Determine the [X, Y] coordinate at the center of the cell enclosing the given text.  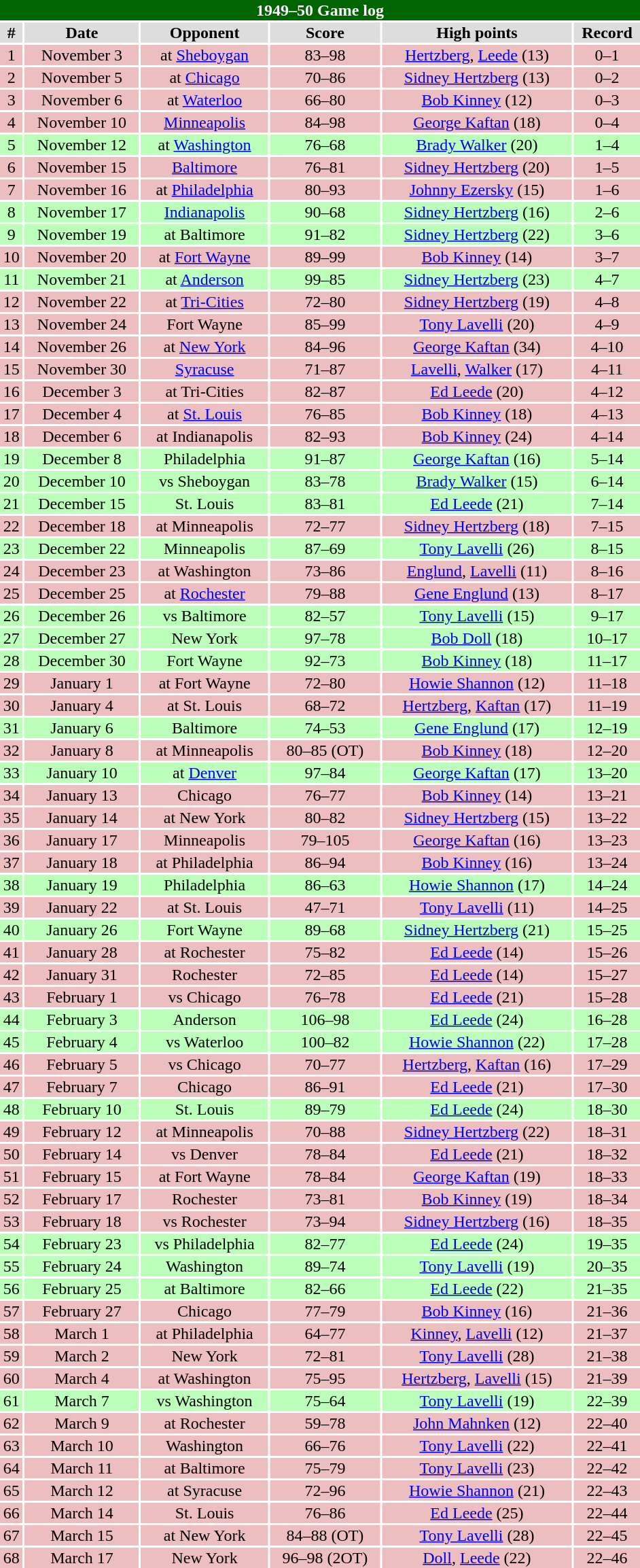
42 [12, 975]
Ed Leede (20) [477, 391]
0–3 [607, 100]
97–84 [325, 773]
67 [12, 1535]
52 [12, 1199]
22–40 [607, 1423]
29 [12, 683]
4–12 [607, 391]
41 [12, 952]
22–39 [607, 1401]
21–38 [607, 1356]
vs Sheboygan [205, 481]
12 [12, 302]
63 [12, 1446]
Howie Shannon (21) [477, 1491]
December 26 [82, 616]
13–21 [607, 795]
70–88 [325, 1132]
March 1 [82, 1334]
Tony Lavelli (23) [477, 1468]
December 23 [82, 571]
December 15 [82, 504]
25 [12, 593]
Ed Leede (22) [477, 1289]
0–4 [607, 122]
96–98 (2OT) [325, 1558]
33 [12, 773]
January 8 [82, 750]
50 [12, 1154]
82–93 [325, 436]
13–24 [607, 863]
10 [12, 257]
56 [12, 1289]
65 [12, 1491]
80–82 [325, 818]
January 6 [82, 728]
22–44 [607, 1513]
76–85 [325, 414]
54 [12, 1244]
75–64 [325, 1401]
76–77 [325, 795]
76–68 [325, 145]
January 17 [82, 840]
1 [12, 55]
November 17 [82, 212]
20–35 [607, 1266]
6–14 [607, 481]
84–88 (OT) [325, 1535]
Englund, Lavelli (11) [477, 571]
86–63 [325, 885]
December 3 [82, 391]
December 22 [82, 548]
18–32 [607, 1154]
February 23 [82, 1244]
51 [12, 1177]
83–98 [325, 55]
7–14 [607, 504]
Syracuse [205, 369]
86–91 [325, 1087]
1–4 [607, 145]
83–78 [325, 481]
22–42 [607, 1468]
106–98 [325, 1020]
11–18 [607, 683]
at Syracuse [205, 1491]
21–36 [607, 1311]
87–69 [325, 548]
90–68 [325, 212]
Score [325, 33]
66–80 [325, 100]
January 19 [82, 885]
39 [12, 907]
13 [12, 324]
March 14 [82, 1513]
79–105 [325, 840]
February 27 [82, 1311]
73–94 [325, 1221]
December 4 [82, 414]
71–87 [325, 369]
21 [12, 504]
November 21 [82, 279]
3–7 [607, 257]
8–15 [607, 548]
72–85 [325, 975]
Sidney Hertzberg (13) [477, 77]
15 [12, 369]
38 [12, 885]
Howie Shannon (22) [477, 1042]
November 10 [82, 122]
48 [12, 1109]
15–25 [607, 930]
November 16 [82, 190]
at Denver [205, 773]
January 26 [82, 930]
November 5 [82, 77]
84–96 [325, 347]
March 11 [82, 1468]
6 [12, 167]
91–87 [325, 459]
14–24 [607, 885]
December 18 [82, 526]
35 [12, 818]
12–20 [607, 750]
100–82 [325, 1042]
Record [607, 33]
# [12, 33]
March 10 [82, 1446]
November 26 [82, 347]
4–13 [607, 414]
Gene Englund (17) [477, 728]
January 18 [82, 863]
December 25 [82, 593]
59 [12, 1356]
November 19 [82, 234]
16–28 [607, 1020]
22–46 [607, 1558]
16 [12, 391]
February 25 [82, 1289]
21–35 [607, 1289]
76–78 [325, 997]
High points [477, 33]
49 [12, 1132]
17 [12, 414]
Anderson [205, 1020]
30 [12, 705]
70–77 [325, 1064]
Hertzberg, Leede (13) [477, 55]
26 [12, 616]
February 7 [82, 1087]
1–6 [607, 190]
11–19 [607, 705]
December 6 [82, 436]
3–6 [607, 234]
January 4 [82, 705]
February 4 [82, 1042]
November 20 [82, 257]
18–30 [607, 1109]
68 [12, 1558]
74–53 [325, 728]
at Indianapolis [205, 436]
77–79 [325, 1311]
22–45 [607, 1535]
1–5 [607, 167]
Bob Doll (18) [477, 638]
1949–50 Game log [320, 10]
9–17 [607, 616]
Tony Lavelli (20) [477, 324]
61 [12, 1401]
January 28 [82, 952]
George Kaftan (19) [477, 1177]
75–82 [325, 952]
72–96 [325, 1491]
at Anderson [205, 279]
February 18 [82, 1221]
58 [12, 1334]
27 [12, 638]
Sidney Hertzberg (21) [477, 930]
89–79 [325, 1109]
January 1 [82, 683]
Brady Walker (20) [477, 145]
March 15 [82, 1535]
72–81 [325, 1356]
11–17 [607, 661]
17–29 [607, 1064]
vs Baltimore [205, 616]
32 [12, 750]
at Waterloo [205, 100]
Howie Shannon (12) [477, 683]
12–19 [607, 728]
55 [12, 1266]
11 [12, 279]
80–93 [325, 190]
4–11 [607, 369]
Sidney Hertzberg (18) [477, 526]
February 10 [82, 1109]
82–87 [325, 391]
28 [12, 661]
Brady Walker (15) [477, 481]
18–31 [607, 1132]
March 17 [82, 1558]
7–15 [607, 526]
4–7 [607, 279]
February 24 [82, 1266]
Hertzberg, Lavelli (15) [477, 1378]
November 15 [82, 167]
Sidney Hertzberg (15) [477, 818]
64–77 [325, 1334]
15–28 [607, 997]
9 [12, 234]
November 6 [82, 100]
68–72 [325, 705]
Gene Englund (13) [477, 593]
January 31 [82, 975]
John Mahnken (12) [477, 1423]
47–71 [325, 907]
December 30 [82, 661]
January 13 [82, 795]
15–26 [607, 952]
Doll, Leede (22) [477, 1558]
Bob Kinney (12) [477, 100]
November 30 [82, 369]
Sidney Hertzberg (23) [477, 279]
4–10 [607, 347]
10–17 [607, 638]
4–8 [607, 302]
21–39 [607, 1378]
George Kaftan (34) [477, 347]
Opponent [205, 33]
46 [12, 1064]
53 [12, 1221]
14–25 [607, 907]
89–74 [325, 1266]
73–81 [325, 1199]
vs Philadelphia [205, 1244]
83–81 [325, 504]
22–41 [607, 1446]
Ed Leede (25) [477, 1513]
36 [12, 840]
18–33 [607, 1177]
November 22 [82, 302]
85–99 [325, 324]
15–27 [607, 975]
4–14 [607, 436]
George Kaftan (17) [477, 773]
3 [12, 100]
4–9 [607, 324]
Sidney Hertzberg (19) [477, 302]
February 3 [82, 1020]
Sidney Hertzberg (20) [477, 167]
January 10 [82, 773]
8–17 [607, 593]
75–79 [325, 1468]
January 14 [82, 818]
19 [12, 459]
86–94 [325, 863]
Tony Lavelli (22) [477, 1446]
January 22 [82, 907]
76–86 [325, 1513]
Hertzberg, Kaftan (17) [477, 705]
60 [12, 1378]
20 [12, 481]
vs Washington [205, 1401]
at Chicago [205, 77]
November 12 [82, 145]
Bob Kinney (24) [477, 436]
82–57 [325, 616]
0–1 [607, 55]
21–37 [607, 1334]
December 27 [82, 638]
34 [12, 795]
2–6 [607, 212]
vs Denver [205, 1154]
February 14 [82, 1154]
92–73 [325, 661]
70–86 [325, 77]
18–35 [607, 1221]
March 9 [82, 1423]
72–77 [325, 526]
February 15 [82, 1177]
March 4 [82, 1378]
5 [12, 145]
44 [12, 1020]
Lavelli, Walker (17) [477, 369]
23 [12, 548]
February 12 [82, 1132]
November 24 [82, 324]
82–77 [325, 1244]
45 [12, 1042]
George Kaftan (18) [477, 122]
22–43 [607, 1491]
Tony Lavelli (26) [477, 548]
Tony Lavelli (15) [477, 616]
66–76 [325, 1446]
March 12 [82, 1491]
Hertzberg, Kaftan (16) [477, 1064]
89–68 [325, 930]
0–2 [607, 77]
59–78 [325, 1423]
73–86 [325, 571]
22 [12, 526]
99–85 [325, 279]
47 [12, 1087]
19–35 [607, 1244]
7 [12, 190]
40 [12, 930]
Date [82, 33]
37 [12, 863]
8–16 [607, 571]
43 [12, 997]
62 [12, 1423]
Bob Kinney (19) [477, 1199]
Kinney, Lavelli (12) [477, 1334]
2 [12, 77]
February 17 [82, 1199]
82–66 [325, 1289]
February 1 [82, 997]
December 10 [82, 481]
February 5 [82, 1064]
March 7 [82, 1401]
91–82 [325, 234]
64 [12, 1468]
Indianapolis [205, 212]
at Sheboygan [205, 55]
17–30 [607, 1087]
November 3 [82, 55]
89–99 [325, 257]
80–85 (OT) [325, 750]
75–95 [325, 1378]
18 [12, 436]
14 [12, 347]
Howie Shannon (17) [477, 885]
79–88 [325, 593]
Johnny Ezersky (15) [477, 190]
17–28 [607, 1042]
13–22 [607, 818]
Tony Lavelli (11) [477, 907]
24 [12, 571]
66 [12, 1513]
vs Waterloo [205, 1042]
97–78 [325, 638]
December 8 [82, 459]
4 [12, 122]
5–14 [607, 459]
13–20 [607, 773]
18–34 [607, 1199]
76–81 [325, 167]
31 [12, 728]
13–23 [607, 840]
84–98 [325, 122]
March 2 [82, 1356]
8 [12, 212]
vs Rochester [205, 1221]
57 [12, 1311]
